Detect which cell encompasses the target text, then output its [X, Y] center coordinate. 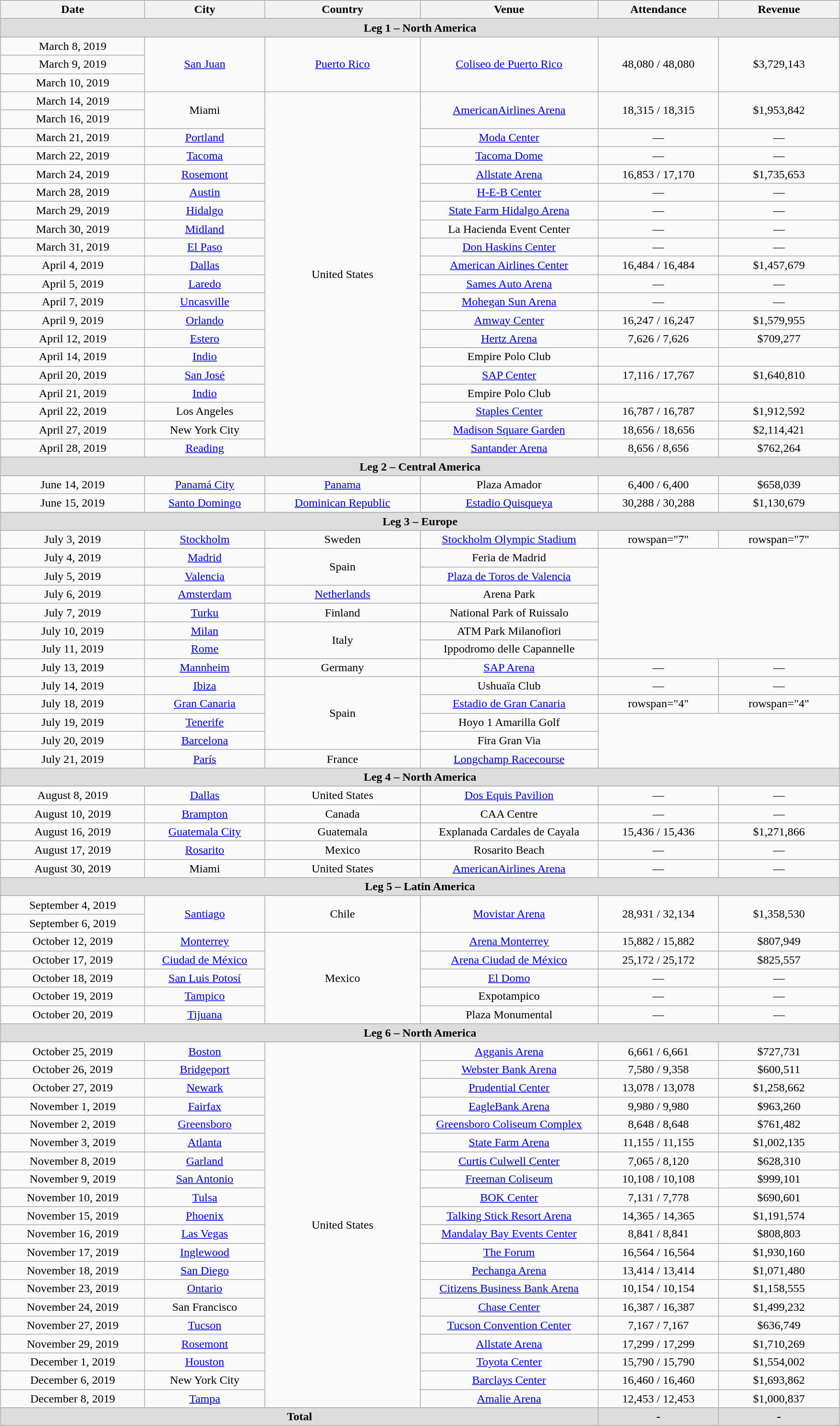
March 8, 2019 [73, 46]
16,564 / 16,564 [659, 1252]
$1,735,653 [779, 174]
Tulsa [204, 1197]
Sweden [343, 540]
Amalie Arena [509, 1399]
Tijuana [204, 1015]
Plaza Monumental [509, 1015]
November 15, 2019 [73, 1216]
Las Vegas [204, 1234]
Leg 3 – Europe [420, 521]
$1,579,955 [779, 320]
April 7, 2019 [73, 302]
Estadio Quisqueya [509, 503]
November 17, 2019 [73, 1252]
28,931 / 32,134 [659, 914]
Arena Monterrey [509, 942]
Prudential Center [509, 1088]
July 11, 2019 [73, 649]
Leg 1 – North America [420, 28]
Ciudad de México [204, 960]
March 30, 2019 [73, 229]
$3,729,143 [779, 64]
August 8, 2019 [73, 795]
Puerto Rico [343, 64]
Rosarito Beach [509, 850]
Dos Equis Pavilion [509, 795]
Fairfax [204, 1106]
16,484 / 16,484 [659, 266]
9,980 / 9,980 [659, 1106]
18,656 / 18,656 [659, 430]
Freeman Coliseum [509, 1179]
Hoyo 1 Amarilla Golf [509, 722]
Plaza de Toros de Valencia [509, 576]
April 22, 2019 [73, 411]
October 25, 2019 [73, 1051]
Barclays Center [509, 1380]
Stockholm Olympic Stadium [509, 540]
Feria de Madrid [509, 558]
$727,731 [779, 1051]
Panama [343, 484]
Agganis Arena [509, 1051]
16,387 / 16,387 [659, 1307]
Leg 5 – Latin America [420, 887]
$999,101 [779, 1179]
July 7, 2019 [73, 613]
Curtis Culwell Center [509, 1161]
Tucson Convention Center [509, 1325]
$1,499,232 [779, 1307]
Citizens Business Bank Arena [509, 1289]
Mandalay Bay Events Center [509, 1234]
April 12, 2019 [73, 338]
Austin [204, 192]
Panamá City [204, 484]
Toyota Center [509, 1362]
Laredo [204, 284]
Ibiza [204, 686]
July 20, 2019 [73, 740]
July 6, 2019 [73, 594]
Webster Bank Arena [509, 1069]
San Juan [204, 64]
7,626 / 7,626 [659, 338]
March 14, 2019 [73, 101]
April 4, 2019 [73, 266]
Longchamp Racecourse [509, 759]
April 28, 2019 [73, 448]
March 24, 2019 [73, 174]
Boston [204, 1051]
Chile [343, 914]
11,155 / 11,155 [659, 1143]
7,580 / 9,358 [659, 1069]
Germany [343, 667]
Talking Stick Resort Arena [509, 1216]
Finland [343, 613]
Tampico [204, 996]
12,453 / 12,453 [659, 1399]
Fira Gran Via [509, 740]
Movistar Arena [509, 914]
San Luis Potosí [204, 978]
Newark [204, 1088]
April 21, 2019 [73, 393]
Sames Auto Arena [509, 284]
$762,264 [779, 448]
Netherlands [343, 594]
14,365 / 14,365 [659, 1216]
Ontario [204, 1289]
$1,912,592 [779, 411]
10,154 / 10,154 [659, 1289]
$761,482 [779, 1124]
August 10, 2019 [73, 814]
March 22, 2019 [73, 156]
Orlando [204, 320]
Rome [204, 649]
April 27, 2019 [73, 430]
July 10, 2019 [73, 631]
November 23, 2019 [73, 1289]
$1,930,160 [779, 1252]
November 16, 2019 [73, 1234]
March 16, 2019 [73, 119]
December 1, 2019 [73, 1362]
Plaza Amador [509, 484]
8,841 / 8,841 [659, 1234]
Arena Park [509, 594]
H-E-B Center [509, 192]
Hertz Arena [509, 338]
Atlanta [204, 1143]
15,436 / 15,436 [659, 832]
25,172 / 25,172 [659, 960]
June 14, 2019 [73, 484]
July 18, 2019 [73, 704]
Italy [343, 640]
$963,260 [779, 1106]
October 18, 2019 [73, 978]
16,853 / 17,170 [659, 174]
August 16, 2019 [73, 832]
48,080 / 48,080 [659, 64]
Inglewood [204, 1252]
EagleBank Arena [509, 1106]
Ushuaïa Club [509, 686]
$825,557 [779, 960]
6,400 / 6,400 [659, 484]
Moda Center [509, 137]
October 26, 2019 [73, 1069]
Tacoma [204, 156]
SAP Center [509, 375]
Turku [204, 613]
December 6, 2019 [73, 1380]
$1,640,810 [779, 375]
Explanada Cardales de Cayala [509, 832]
August 30, 2019 [73, 869]
March 31, 2019 [73, 247]
November 18, 2019 [73, 1270]
Midland [204, 229]
Dominican Republic [343, 503]
13,078 / 13,078 [659, 1088]
September 6, 2019 [73, 923]
6,661 / 6,661 [659, 1051]
Valencia [204, 576]
American Airlines Center [509, 266]
Greensboro Coliseum Complex [509, 1124]
July 5, 2019 [73, 576]
San Antonio [204, 1179]
Leg 2 – Central America [420, 466]
$690,601 [779, 1197]
State Farm Hidalgo Arena [509, 210]
Phoenix [204, 1216]
Monterrey [204, 942]
$1,693,862 [779, 1380]
15,882 / 15,882 [659, 942]
August 17, 2019 [73, 850]
San Francisco [204, 1307]
Staples Center [509, 411]
Santo Domingo [204, 503]
November 10, 2019 [73, 1197]
Attendance [659, 10]
16,460 / 16,460 [659, 1380]
Tucson [204, 1325]
April 5, 2019 [73, 284]
France [343, 759]
July 4, 2019 [73, 558]
$1,071,480 [779, 1270]
Expotampico [509, 996]
Date [73, 10]
13,414 / 13,414 [659, 1270]
Tampa [204, 1399]
Pechanga Arena [509, 1270]
April 20, 2019 [73, 375]
Garland [204, 1161]
Country [343, 10]
$1,000,837 [779, 1399]
November 24, 2019 [73, 1307]
París [204, 759]
17,116 / 17,767 [659, 375]
$628,310 [779, 1161]
$1,191,574 [779, 1216]
October 19, 2019 [73, 996]
8,648 / 8,648 [659, 1124]
10,108 / 10,108 [659, 1179]
Gran Canaria [204, 704]
$807,949 [779, 942]
Santander Arena [509, 448]
Stockholm [204, 540]
17,299 / 17,299 [659, 1343]
Coliseo de Puerto Rico [509, 64]
Tacoma Dome [509, 156]
Estadio de Gran Canaria [509, 704]
18,315 / 18,315 [659, 110]
CAA Centre [509, 814]
$636,749 [779, 1325]
November 8, 2019 [73, 1161]
November 3, 2019 [73, 1143]
15,790 / 15,790 [659, 1362]
September 4, 2019 [73, 905]
Bridgeport [204, 1069]
Leg 6 – North America [420, 1033]
Hidalgo [204, 210]
$1,710,269 [779, 1343]
Barcelona [204, 740]
November 27, 2019 [73, 1325]
October 12, 2019 [73, 942]
Uncasville [204, 302]
October 20, 2019 [73, 1015]
Madrid [204, 558]
$808,803 [779, 1234]
Don Haskins Center [509, 247]
April 14, 2019 [73, 357]
Guatemala [343, 832]
$2,114,421 [779, 430]
$1,554,002 [779, 1362]
Reading [204, 448]
El Domo [509, 978]
7,167 / 7,167 [659, 1325]
$658,039 [779, 484]
July 21, 2019 [73, 759]
Estero [204, 338]
November 2, 2019 [73, 1124]
Total [300, 1417]
$1,358,530 [779, 914]
November 1, 2019 [73, 1106]
30,288 / 30,288 [659, 503]
Mannheim [204, 667]
Santiago [204, 914]
8,656 / 8,656 [659, 448]
Milan [204, 631]
Greensboro [204, 1124]
March 10, 2019 [73, 83]
Portland [204, 137]
16,787 / 16,787 [659, 411]
Brampton [204, 814]
December 8, 2019 [73, 1399]
July 3, 2019 [73, 540]
Amway Center [509, 320]
$1,457,679 [779, 266]
$709,277 [779, 338]
$1,158,555 [779, 1289]
July 13, 2019 [73, 667]
$1,271,866 [779, 832]
7,131 / 7,778 [659, 1197]
July 14, 2019 [73, 686]
$1,258,662 [779, 1088]
San Diego [204, 1270]
Los Angeles [204, 411]
National Park of Ruissalo [509, 613]
$1,130,679 [779, 503]
July 19, 2019 [73, 722]
March 21, 2019 [73, 137]
El Paso [204, 247]
March 28, 2019 [73, 192]
Madison Square Garden [509, 430]
BOK Center [509, 1197]
7,065 / 8,120 [659, 1161]
Tenerife [204, 722]
$1,953,842 [779, 110]
Leg 4 – North America [420, 777]
November 29, 2019 [73, 1343]
State Farm Arena [509, 1143]
June 15, 2019 [73, 503]
Ippodromo delle Capannelle [509, 649]
Guatemala City [204, 832]
San José [204, 375]
April 9, 2019 [73, 320]
March 29, 2019 [73, 210]
SAP Arena [509, 667]
$1,002,135 [779, 1143]
Chase Center [509, 1307]
October 27, 2019 [73, 1088]
Houston [204, 1362]
La Hacienda Event Center [509, 229]
City [204, 10]
Venue [509, 10]
Revenue [779, 10]
Amsterdam [204, 594]
Arena Ciudad de México [509, 960]
October 17, 2019 [73, 960]
November 9, 2019 [73, 1179]
Canada [343, 814]
The Forum [509, 1252]
$600,511 [779, 1069]
March 9, 2019 [73, 64]
Mohegan Sun Arena [509, 302]
ATM Park Milanofiori [509, 631]
16,247 / 16,247 [659, 320]
Rosarito [204, 850]
